From the cell containing the given text, extract its center point as (x, y) coordinate. 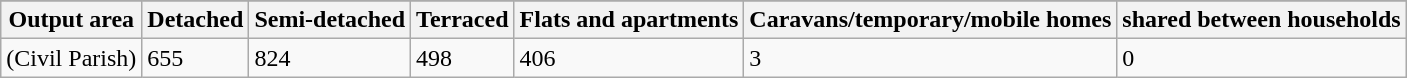
Flats and apartments (629, 20)
Output area (72, 20)
824 (330, 58)
Detached (196, 20)
0 (1262, 58)
655 (196, 58)
shared between households (1262, 20)
(Civil Parish) (72, 58)
498 (462, 58)
Caravans/temporary/mobile homes (930, 20)
Terraced (462, 20)
3 (930, 58)
406 (629, 58)
Semi-detached (330, 20)
